Scan for the cell matching the given text and deliver its [X, Y] coordinate at center. 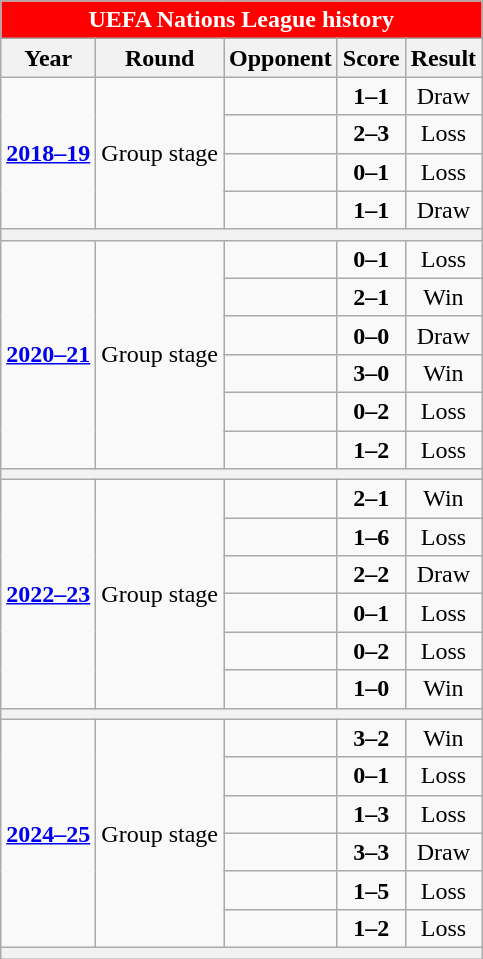
Year [48, 58]
3–0 [371, 373]
2024–25 [48, 833]
Result [443, 58]
Round [160, 58]
Score [371, 58]
Opponent [281, 58]
1–5 [371, 890]
UEFA Nations League history [242, 20]
2–2 [371, 575]
1–0 [371, 689]
2018–19 [48, 153]
1–6 [371, 537]
2022–23 [48, 594]
3–2 [371, 738]
0–0 [371, 335]
2–3 [371, 134]
2020–21 [48, 354]
1–3 [371, 814]
3–3 [371, 852]
